Identify which cell holds the provided text, then report its (x, y) central coordinate. 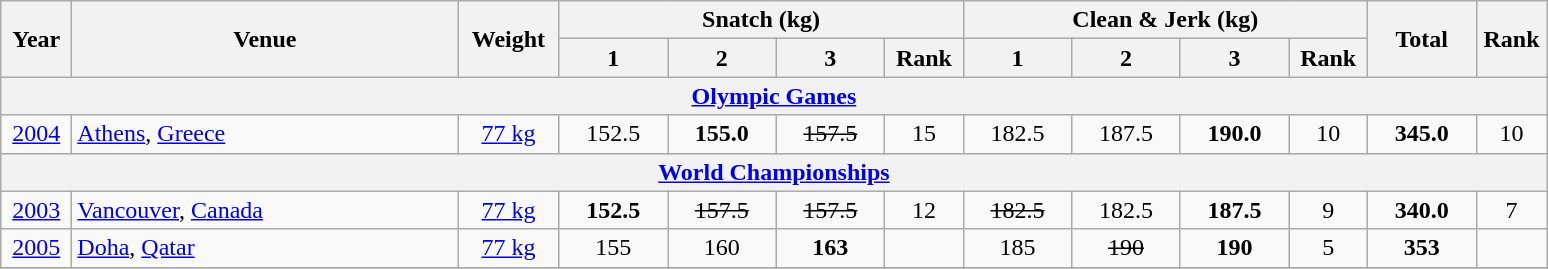
Athens, Greece (265, 134)
2005 (36, 248)
160 (722, 248)
185 (1018, 248)
15 (924, 134)
Vancouver, Canada (265, 210)
2003 (36, 210)
5 (1328, 248)
Venue (265, 39)
155.0 (722, 134)
Total (1422, 39)
World Championships (774, 172)
9 (1328, 210)
340.0 (1422, 210)
Snatch (kg) (761, 20)
Doha, Qatar (265, 248)
Weight (508, 39)
12 (924, 210)
163 (830, 248)
155 (614, 248)
Clean & Jerk (kg) (1165, 20)
Year (36, 39)
7 (1512, 210)
190.0 (1234, 134)
345.0 (1422, 134)
353 (1422, 248)
Olympic Games (774, 96)
2004 (36, 134)
